For the text-containing cell, return its midpoint in (x, y) coordinate format. 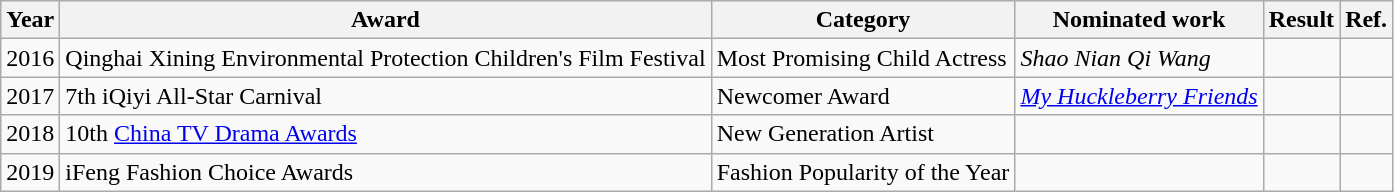
7th iQiyi All-Star Carnival (386, 96)
Award (386, 20)
Shao Nian Qi Wang (1139, 58)
Ref. (1366, 20)
2016 (30, 58)
Year (30, 20)
2018 (30, 134)
iFeng Fashion Choice Awards (386, 172)
Most Promising Child Actress (863, 58)
Newcomer Award (863, 96)
Nominated work (1139, 20)
10th China TV Drama Awards (386, 134)
Category (863, 20)
Result (1301, 20)
Qinghai Xining Environmental Protection Children's Film Festival (386, 58)
New Generation Artist (863, 134)
2019 (30, 172)
2017 (30, 96)
Fashion Popularity of the Year (863, 172)
My Huckleberry Friends (1139, 96)
